For the text-containing cell, return its midpoint in [x, y] coordinate format. 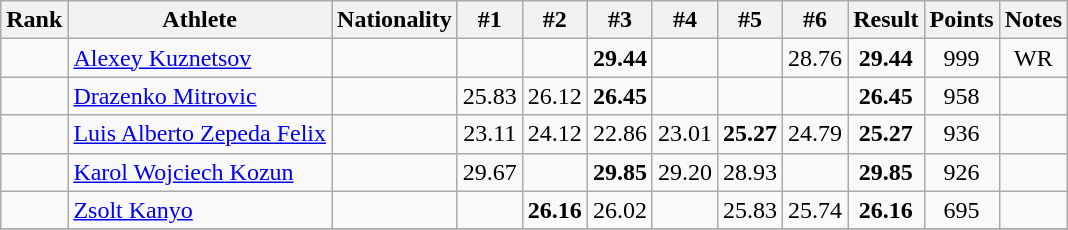
Drazenko Mitrovic [200, 96]
Athlete [200, 20]
#2 [554, 20]
Luis Alberto Zepeda Felix [200, 134]
Alexey Kuznetsov [200, 58]
958 [962, 96]
22.86 [620, 134]
Rank [34, 20]
29.20 [684, 172]
26.12 [554, 96]
26.02 [620, 210]
#3 [620, 20]
Notes [1033, 20]
926 [962, 172]
#5 [750, 20]
23.01 [684, 134]
Result [886, 20]
Zsolt Kanyo [200, 210]
29.67 [490, 172]
#6 [816, 20]
936 [962, 134]
24.79 [816, 134]
28.76 [816, 58]
999 [962, 58]
#1 [490, 20]
WR [1033, 58]
Karol Wojciech Kozun [200, 172]
695 [962, 210]
25.74 [816, 210]
Points [962, 20]
28.93 [750, 172]
Nationality [395, 20]
#4 [684, 20]
24.12 [554, 134]
23.11 [490, 134]
